Detect which cell encompasses the target text, then output its (x, y) center coordinate. 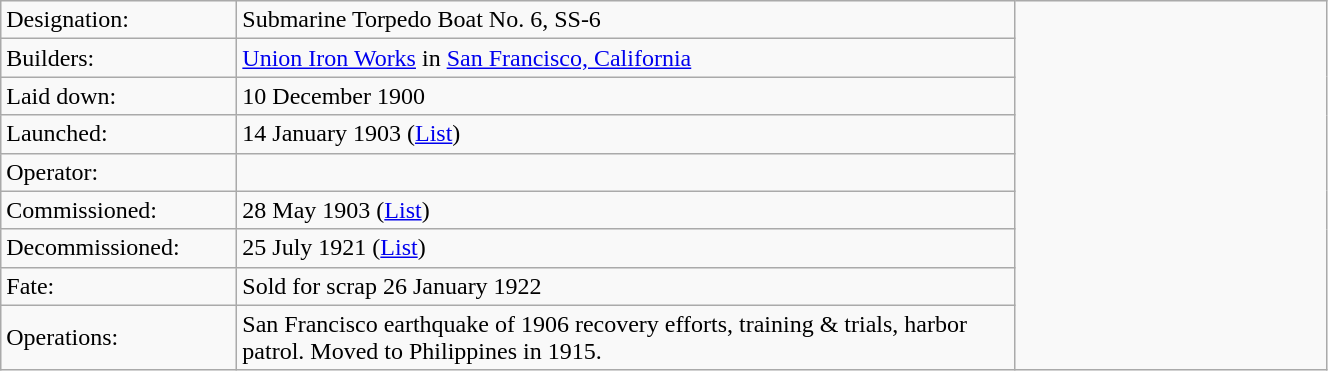
Union Iron Works in San Francisco, California (626, 58)
Operations: (119, 338)
Designation: (119, 20)
25 July 1921 (List) (626, 248)
Commissioned: (119, 210)
Submarine Torpedo Boat No. 6, SS-6 (626, 20)
Sold for scrap 26 January 1922 (626, 286)
San Francisco earthquake of 1906 recovery efforts, training & trials, harbor patrol. Moved to Philippines in 1915. (626, 338)
Launched: (119, 134)
10 December 1900 (626, 96)
Operator: (119, 172)
28 May 1903 (List) (626, 210)
Decommissioned: (119, 248)
Builders: (119, 58)
Fate: (119, 286)
14 January 1903 (List) (626, 134)
Laid down: (119, 96)
